Capture the cell that displays the provided text and extract its [X, Y] central coordinate. 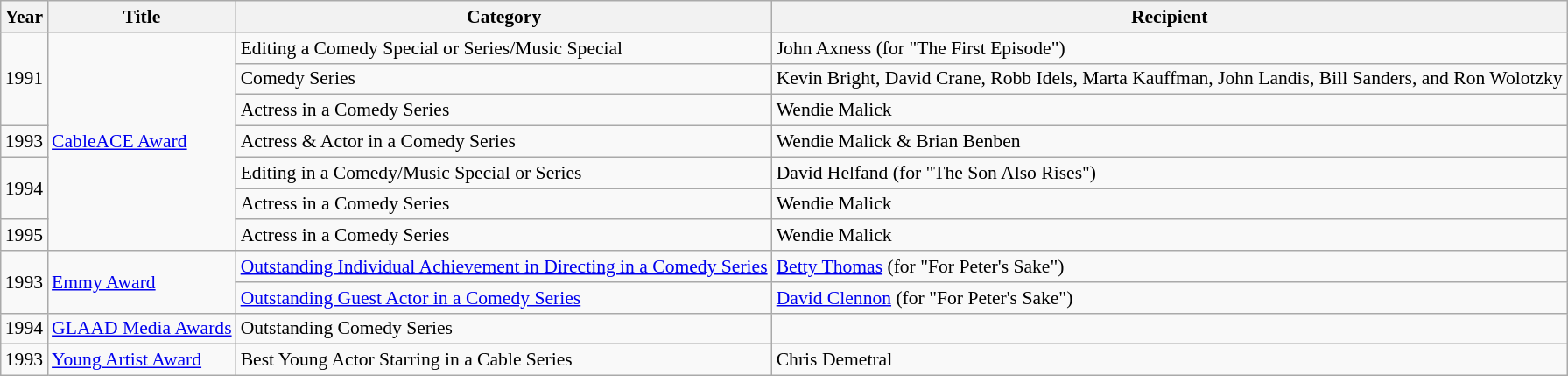
Outstanding Comedy Series [504, 329]
Comedy Series [504, 79]
Title [142, 17]
Emmy Award [142, 282]
Outstanding Individual Achievement in Directing in a Comedy Series [504, 266]
Editing a Comedy Special or Series/Music Special [504, 48]
Year [25, 17]
John Axness (for "The First Episode") [1170, 48]
Best Young Actor Starring in a Cable Series [504, 360]
CableACE Award [142, 142]
GLAAD Media Awards [142, 329]
Betty Thomas (for "For Peter's Sake") [1170, 266]
Young Artist Award [142, 360]
Actress & Actor in a Comedy Series [504, 142]
Wendie Malick & Brian Benben [1170, 142]
David Clennon (for "For Peter's Sake") [1170, 298]
Category [504, 17]
Recipient [1170, 17]
Kevin Bright, David Crane, Robb Idels, Marta Kauffman, John Landis, Bill Sanders, and Ron Wolotzky [1170, 79]
Outstanding Guest Actor in a Comedy Series [504, 298]
1991 [25, 79]
Chris Demetral [1170, 360]
1995 [25, 236]
David Helfand (for "The Son Also Rises") [1170, 173]
Editing in a Comedy/Music Special or Series [504, 173]
